Determine the (X, Y) coordinate at the center of the cell enclosing the given text.  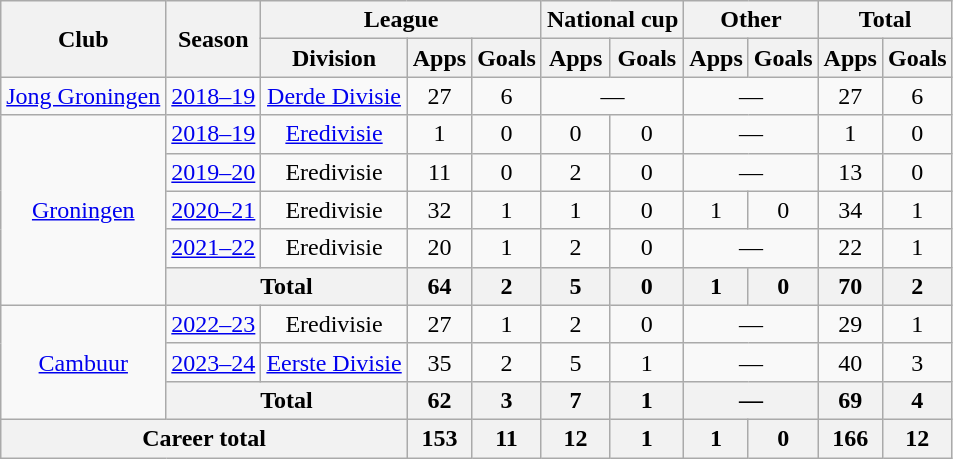
2022–23 (214, 324)
National cup (612, 20)
Career total (204, 438)
Division (334, 58)
62 (439, 400)
Cambuur (84, 362)
32 (439, 210)
153 (439, 438)
Season (214, 39)
Eerste Divisie (334, 362)
34 (850, 210)
League (402, 20)
70 (850, 286)
2019–20 (214, 172)
13 (850, 172)
Other (751, 20)
40 (850, 362)
7 (575, 400)
69 (850, 400)
Derde Divisie (334, 96)
166 (850, 438)
29 (850, 324)
2021–22 (214, 248)
Club (84, 39)
35 (439, 362)
2023–24 (214, 362)
4 (917, 400)
20 (439, 248)
Groningen (84, 210)
Jong Groningen (84, 96)
64 (439, 286)
22 (850, 248)
2020–21 (214, 210)
